Scan for the cell matching the given text and deliver its (x, y) coordinate at center. 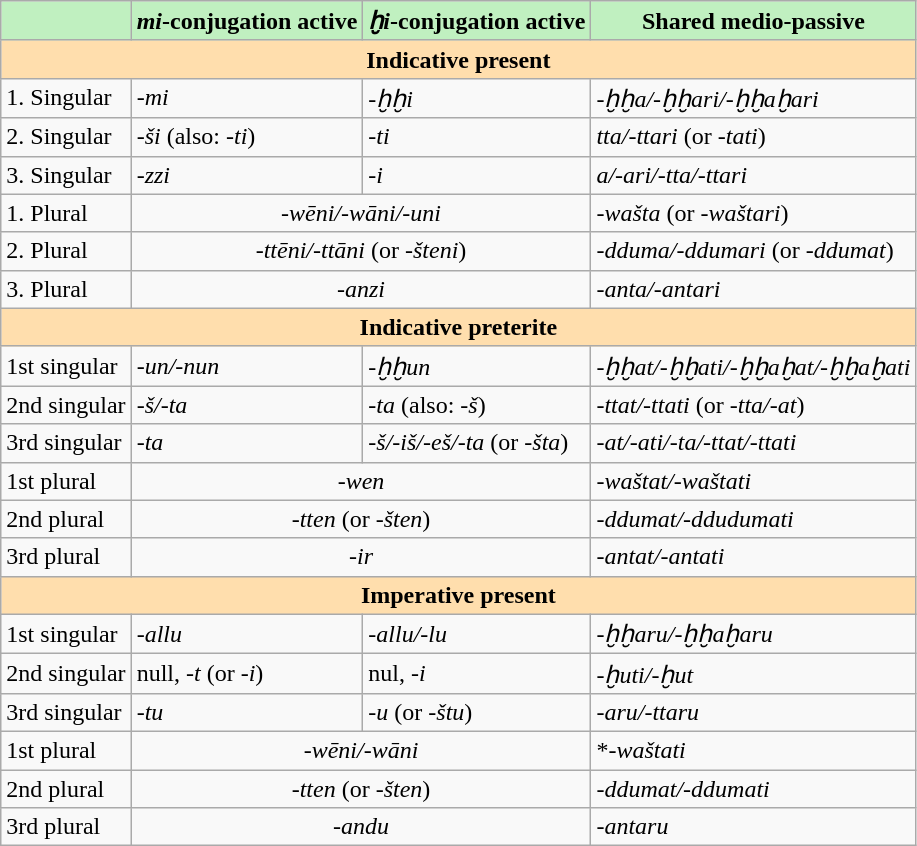
-u (or -štu) (477, 712)
Imperative present (458, 595)
-tu (247, 712)
2. Singular (66, 137)
-wen (361, 481)
-wēni/-wāni/-uni (361, 213)
2. Plural (66, 251)
-ḫḫa/-ḫḫari/-ḫḫaḫari (754, 98)
1. Singular (66, 98)
-waštat/-waštati (754, 481)
-ddumat/-ddudumati (754, 519)
-mi (247, 98)
mi-conjugation active (247, 21)
-ddumat/-ddumati (754, 789)
3. Plural (66, 289)
-wašta (or -waštari) (754, 213)
-dduma/-ddumari (or -ddumat) (754, 251)
-aru/-ttaru (754, 712)
-š/-ta (247, 405)
-zzi (247, 175)
Indicative preterite (458, 327)
ḫi-conjugation active (477, 21)
nul, -i (477, 674)
-allu/-lu (477, 634)
-antat/-antati (754, 557)
-ḫḫaru/-ḫḫaḫaru (754, 634)
-ši (also: -ti) (247, 137)
null, -t (or -i) (247, 674)
-ḫḫi (477, 98)
-allu (247, 634)
a/-ari/-tta/-ttari (754, 175)
-anzi (361, 289)
1. Plural (66, 213)
-ta (also: -š) (477, 405)
-andu (361, 827)
-ḫuti/-ḫut (754, 674)
-š/-iš/-eš/-ta (or -šta) (477, 443)
-ttat/-ttati (or -tta/-at) (754, 405)
*-waštati (754, 750)
-ta (247, 443)
-wēni/-wāni (361, 750)
tta/-ttari (or -tati) (754, 137)
-antaru (754, 827)
-ir (361, 557)
-ḫḫat/-ḫḫati/-ḫḫaḫat/-ḫḫaḫati (754, 366)
-anta/-antari (754, 289)
-ttēni/-ttāni (or -šteni) (361, 251)
-un/-nun (247, 366)
Indicative present (458, 59)
-i (477, 175)
3. Singular (66, 175)
-ḫḫun (477, 366)
-ti (477, 137)
Shared medio-passive (754, 21)
-at/-ati/-ta/-ttat/-ttati (754, 443)
